Detect which cell encompasses the target text, then output its (X, Y) center coordinate. 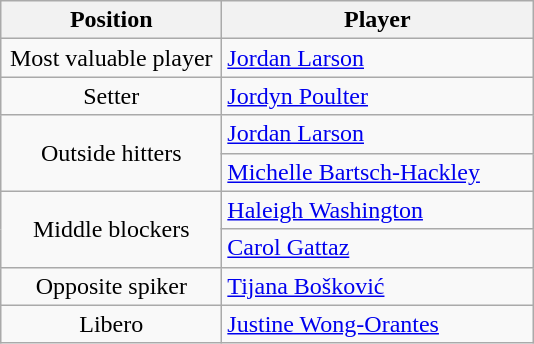
Outside hitters (112, 153)
Libero (112, 324)
Player (378, 20)
Justine Wong-Orantes (378, 324)
Jordyn Poulter (378, 96)
Haleigh Washington (378, 210)
Carol Gattaz (378, 248)
Opposite spiker (112, 286)
Middle blockers (112, 229)
Most valuable player (112, 58)
Tijana Bošković (378, 286)
Michelle Bartsch-Hackley (378, 172)
Setter (112, 96)
Position (112, 20)
